Locate the cell with the specified text and output its [X, Y] center coordinate. 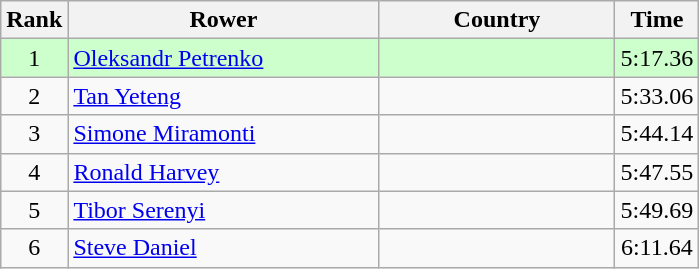
Steve Daniel [224, 248]
Rower [224, 20]
6:11.64 [657, 248]
1 [34, 58]
5:49.69 [657, 210]
5:44.14 [657, 134]
5 [34, 210]
Rank [34, 20]
3 [34, 134]
Tan Yeteng [224, 96]
Ronald Harvey [224, 172]
5:47.55 [657, 172]
5:33.06 [657, 96]
2 [34, 96]
Tibor Serenyi [224, 210]
4 [34, 172]
5:17.36 [657, 58]
Country [497, 20]
6 [34, 248]
Oleksandr Petrenko [224, 58]
Time [657, 20]
Simone Miramonti [224, 134]
